Provide the [X, Y] coordinate of the cell's center where the given text is located.  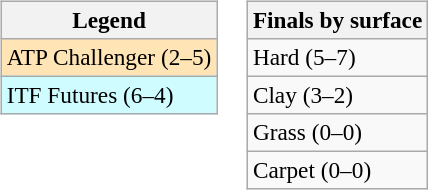
Finals by surface [337, 20]
Hard (5–7) [337, 57]
Grass (0–0) [337, 133]
Legend [108, 20]
Clay (3–2) [337, 95]
ITF Futures (6–4) [108, 95]
ATP Challenger (2–5) [108, 57]
Carpet (0–0) [337, 171]
